Provide the [x, y] coordinate of the cell's center where the given text is located.  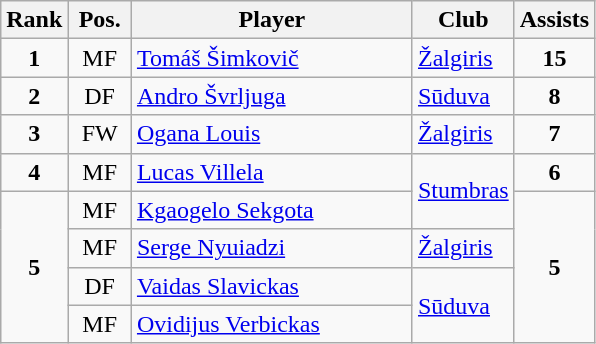
Stumbras [463, 191]
Kgaogelo Sekgota [272, 210]
8 [554, 96]
15 [554, 58]
Player [272, 20]
Lucas Villela [272, 172]
4 [34, 172]
1 [34, 58]
Ogana Louis [272, 134]
Assists [554, 20]
Andro Švrljuga [272, 96]
FW [100, 134]
6 [554, 172]
3 [34, 134]
Rank [34, 20]
2 [34, 96]
Tomáš Šimkovič [272, 58]
Serge Nyuiadzi [272, 248]
Club [463, 20]
Pos. [100, 20]
Ovidijus Verbickas [272, 324]
7 [554, 134]
Vaidas Slavickas [272, 286]
